Identify which cell holds the provided text, then report its [X, Y] central coordinate. 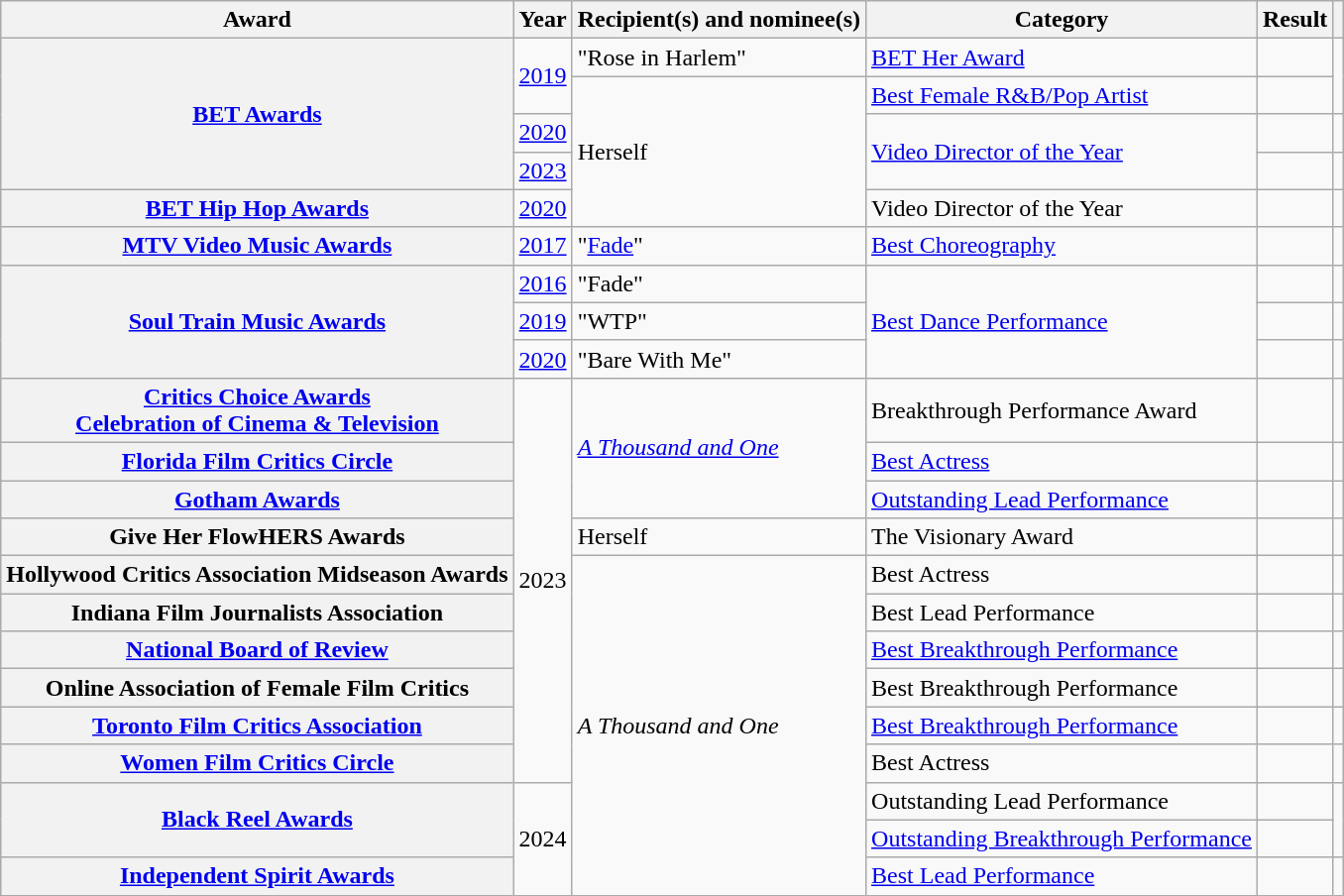
"Rose in Harlem" [719, 57]
Indiana Film Journalists Association [258, 613]
Black Reel Awards [258, 820]
The Visionary Award [1063, 537]
Hollywood Critics Association Midseason Awards [258, 575]
Category [1063, 20]
Best Choreography [1063, 246]
2016 [543, 283]
Breakthrough Performance Award [1063, 410]
"Bare With Me" [719, 359]
BET Awards [258, 114]
Award [258, 20]
Online Association of Female Film Critics [258, 688]
Recipient(s) and nominee(s) [719, 20]
Gotham Awards [258, 499]
BET Her Award [1063, 57]
Toronto Film Critics Association [258, 726]
2017 [543, 246]
Give Her FlowHERS Awards [258, 537]
BET Hip Hop Awards [258, 208]
2024 [543, 839]
Soul Train Music Awards [258, 321]
"WTP" [719, 321]
MTV Video Music Awards [258, 246]
Florida Film Critics Circle [258, 461]
National Board of Review [258, 650]
Best Female R&B/Pop Artist [1063, 95]
Best Dance Performance [1063, 321]
Outstanding Breakthrough Performance [1063, 839]
Year [543, 20]
Critics Choice Awards Celebration of Cinema & Television [258, 410]
Independent Spirit Awards [258, 876]
Result [1294, 20]
Women Film Critics Circle [258, 763]
